Scan for the cell matching the given text and deliver its (x, y) coordinate at center. 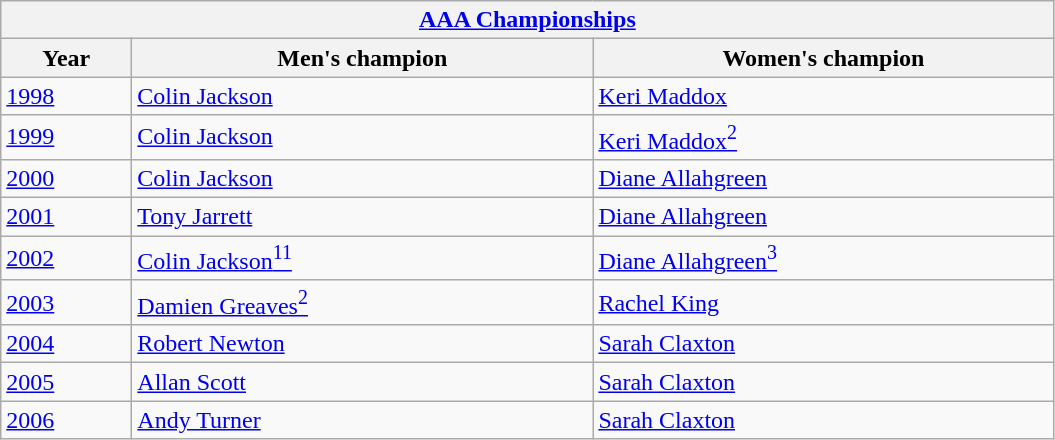
Damien Greaves2 (362, 302)
Allan Scott (362, 382)
Diane Allahgreen3 (824, 258)
2005 (66, 382)
2002 (66, 258)
Men's champion (362, 58)
2006 (66, 420)
Keri Maddox2 (824, 138)
Colin Jackson11 (362, 258)
Robert Newton (362, 344)
1998 (66, 96)
Women's champion (824, 58)
2001 (66, 217)
Rachel King (824, 302)
Keri Maddox (824, 96)
Year (66, 58)
Tony Jarrett (362, 217)
Andy Turner (362, 420)
2004 (66, 344)
2000 (66, 178)
AAA Championships (528, 20)
2003 (66, 302)
1999 (66, 138)
